Pinpoint the cell where the given text exists, returning its [X, Y] midpoint coordinate. 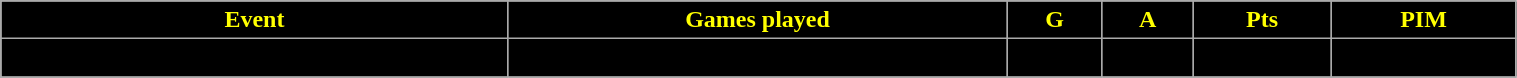
A [1148, 20]
Games played [758, 20]
2006 Olympics [254, 58]
Event [254, 20]
PIM [1424, 20]
G [1054, 20]
Pts [1262, 20]
5 [758, 58]
